Capture the cell that displays the provided text and extract its (X, Y) central coordinate. 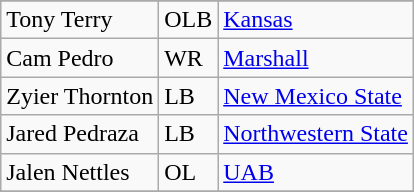
New Mexico State (316, 96)
Tony Terry (80, 20)
Kansas (316, 20)
Cam Pedro (80, 58)
OL (188, 172)
WR (188, 58)
Zyier Thornton (80, 96)
Northwestern State (316, 134)
OLB (188, 20)
Marshall (316, 58)
Jalen Nettles (80, 172)
Jared Pedraza (80, 134)
UAB (316, 172)
